Find where the given text appears and provide that cell's center as [x, y] coordinate. 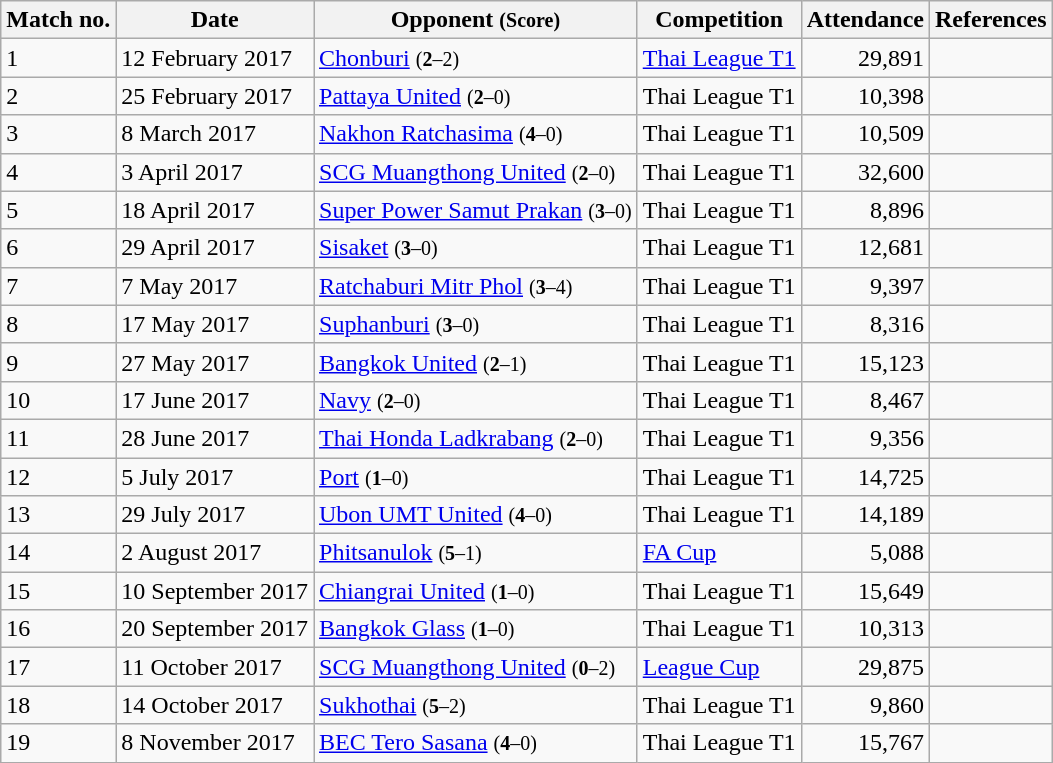
Super Power Samut Prakan (3–0) [476, 210]
Date [215, 20]
3 [58, 134]
10 September 2017 [215, 591]
Nakhon Ratchasima (4–0) [476, 134]
References [992, 20]
32,600 [865, 172]
14,189 [865, 515]
Navy (2–0) [476, 400]
29 July 2017 [215, 515]
3 April 2017 [215, 172]
Chonburi (2–2) [476, 58]
8 March 2017 [215, 134]
10,398 [865, 96]
Sukhothai (5–2) [476, 705]
8 November 2017 [215, 743]
5,088 [865, 553]
20 September 2017 [215, 629]
29 April 2017 [215, 248]
Match no. [58, 20]
17 May 2017 [215, 324]
1 [58, 58]
14 October 2017 [215, 705]
Attendance [865, 20]
11 [58, 438]
25 February 2017 [215, 96]
15,649 [865, 591]
Ratchaburi Mitr Phol (3–4) [476, 286]
12 [58, 477]
18 April 2017 [215, 210]
5 [58, 210]
9,860 [865, 705]
Sisaket (3–0) [476, 248]
19 [58, 743]
SCG Muangthong United (0–2) [476, 667]
11 October 2017 [215, 667]
Suphanburi (3–0) [476, 324]
Bangkok United (2–1) [476, 362]
Chiangrai United (1–0) [476, 591]
27 May 2017 [215, 362]
10 [58, 400]
29,891 [865, 58]
28 June 2017 [215, 438]
7 [58, 286]
League Cup [719, 667]
Port (1–0) [476, 477]
29,875 [865, 667]
15,767 [865, 743]
17 [58, 667]
18 [58, 705]
8 [58, 324]
Thai Honda Ladkrabang (2–0) [476, 438]
14,725 [865, 477]
Bangkok Glass (1–0) [476, 629]
12,681 [865, 248]
17 June 2017 [215, 400]
9,356 [865, 438]
5 July 2017 [215, 477]
4 [58, 172]
9,397 [865, 286]
8,316 [865, 324]
16 [58, 629]
10,313 [865, 629]
8,896 [865, 210]
Phitsanulok (5–1) [476, 553]
10,509 [865, 134]
Ubon UMT United (4–0) [476, 515]
2 [58, 96]
BEC Tero Sasana (4–0) [476, 743]
15,123 [865, 362]
FA Cup [719, 553]
14 [58, 553]
Competition [719, 20]
13 [58, 515]
9 [58, 362]
7 May 2017 [215, 286]
SCG Muangthong United (2–0) [476, 172]
12 February 2017 [215, 58]
8,467 [865, 400]
2 August 2017 [215, 553]
Pattaya United (2–0) [476, 96]
Opponent (Score) [476, 20]
15 [58, 591]
6 [58, 248]
